Search for the cell housing the specified text and yield its (X, Y) center coordinate. 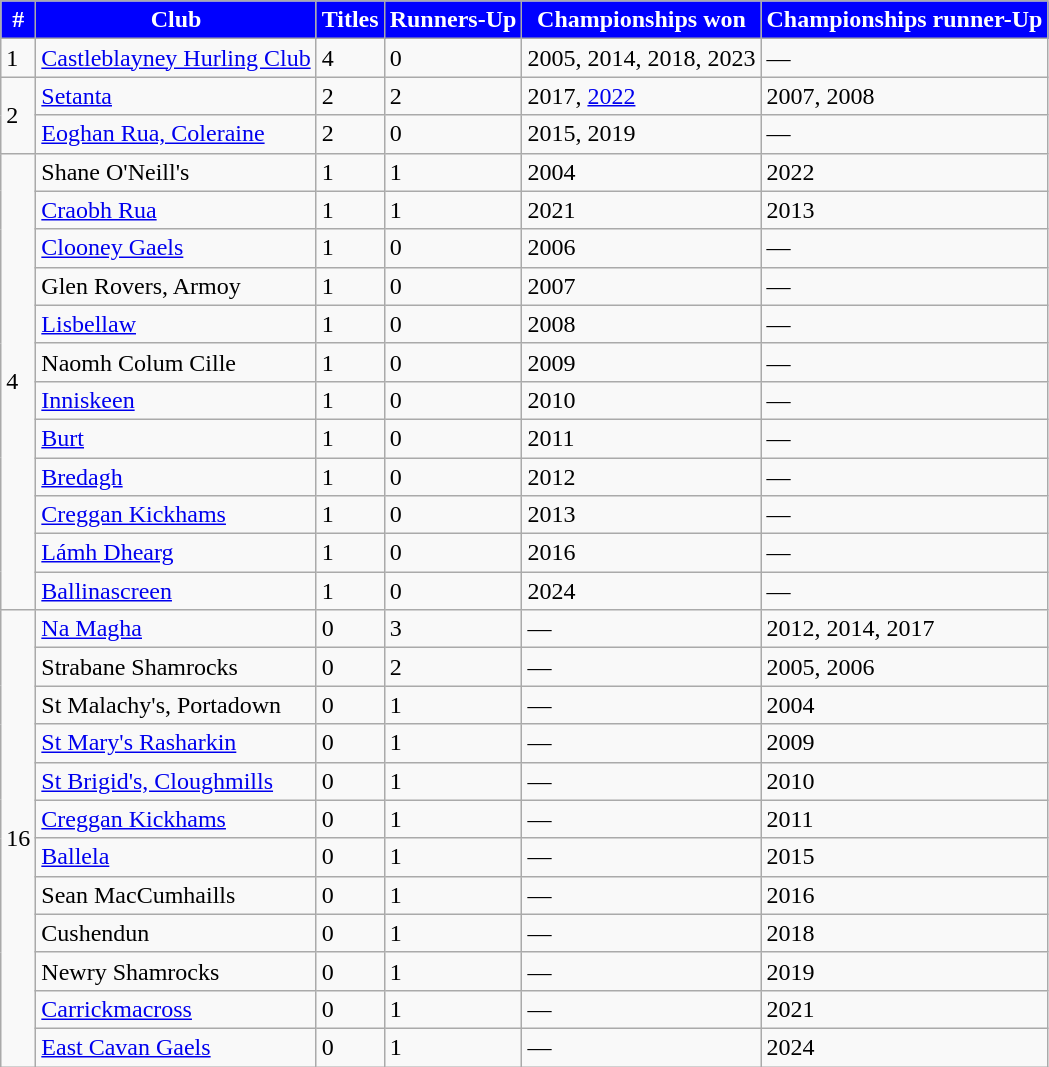
Club (176, 20)
2022 (904, 172)
Glen Rovers, Armoy (176, 286)
2007, 2008 (904, 96)
16 (18, 838)
Newry Shamrocks (176, 971)
Inniskeen (176, 400)
Clooney Gaels (176, 248)
Shane O'Neill's (176, 172)
St Brigid's, Cloughmills (176, 781)
Lámh Dhearg (176, 553)
2006 (642, 248)
Castleblayney Hurling Club (176, 58)
Runners-Up (453, 20)
2017, 2022 (642, 96)
Burt (176, 438)
Championships runner-Up (904, 20)
Ballela (176, 857)
2005, 2006 (904, 667)
Craobh Rua (176, 210)
Lisbellaw (176, 324)
2012, 2014, 2017 (904, 629)
Bredagh (176, 477)
Sean MacCumhaills (176, 895)
Strabane Shamrocks (176, 667)
Eoghan Rua, Coleraine (176, 134)
St Malachy's, Portadown (176, 705)
2019 (904, 971)
St Mary's Rasharkin (176, 743)
2008 (642, 324)
Carrickmacross (176, 1009)
2015, 2019 (642, 134)
Naomh Colum Cille (176, 362)
2018 (904, 933)
2005, 2014, 2018, 2023 (642, 58)
# (18, 20)
2015 (904, 857)
Cushendun (176, 933)
Ballinascreen (176, 591)
Championships won (642, 20)
Titles (350, 20)
Setanta (176, 96)
3 (453, 629)
East Cavan Gaels (176, 1047)
2012 (642, 477)
Na Magha (176, 629)
2007 (642, 286)
